Pinpoint the cell where the given text exists, returning its [X, Y] midpoint coordinate. 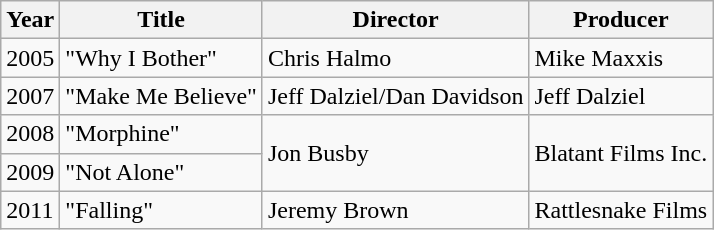
2011 [30, 210]
"Morphine" [162, 134]
2007 [30, 96]
Director [396, 20]
"Make Me Believe" [162, 96]
"Falling" [162, 210]
"Not Alone" [162, 172]
2005 [30, 58]
Jeff Dalziel [621, 96]
Rattlesnake Films [621, 210]
Mike Maxxis [621, 58]
Chris Halmo [396, 58]
Blatant Films Inc. [621, 153]
2008 [30, 134]
Title [162, 20]
Jeremy Brown [396, 210]
Producer [621, 20]
Jeff Dalziel/Dan Davidson [396, 96]
Year [30, 20]
Jon Busby [396, 153]
"Why I Bother" [162, 58]
2009 [30, 172]
